Output the [x, y] coordinate of the center of the cell containing the given text.  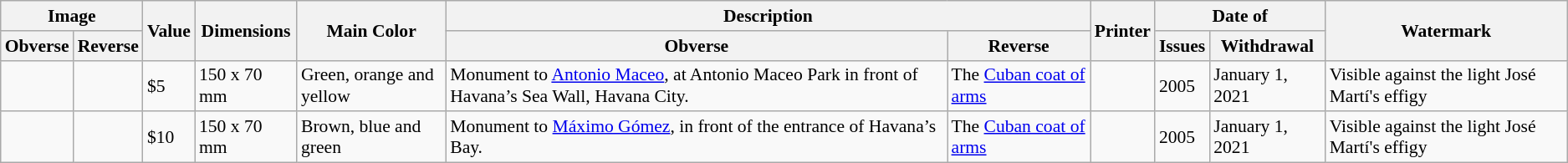
Main Color [371, 30]
Monument to Máximo Gómez, in front of the entrance of Havana’s Bay. [696, 137]
Issues [1182, 46]
Description [768, 16]
Monument to Antonio Maceo, at Antonio Maceo Park in front of Havana’s Sea Wall, Havana City. [696, 85]
Brown, blue and green [371, 137]
Dimensions [246, 30]
Green, orange and yellow [371, 85]
$5 [169, 85]
$10 [169, 137]
Withdrawal [1267, 46]
Value [169, 30]
Image [72, 16]
Printer [1122, 30]
Date of [1240, 16]
Watermark [1447, 30]
